Identify which cell holds the provided text, then report its [X, Y] central coordinate. 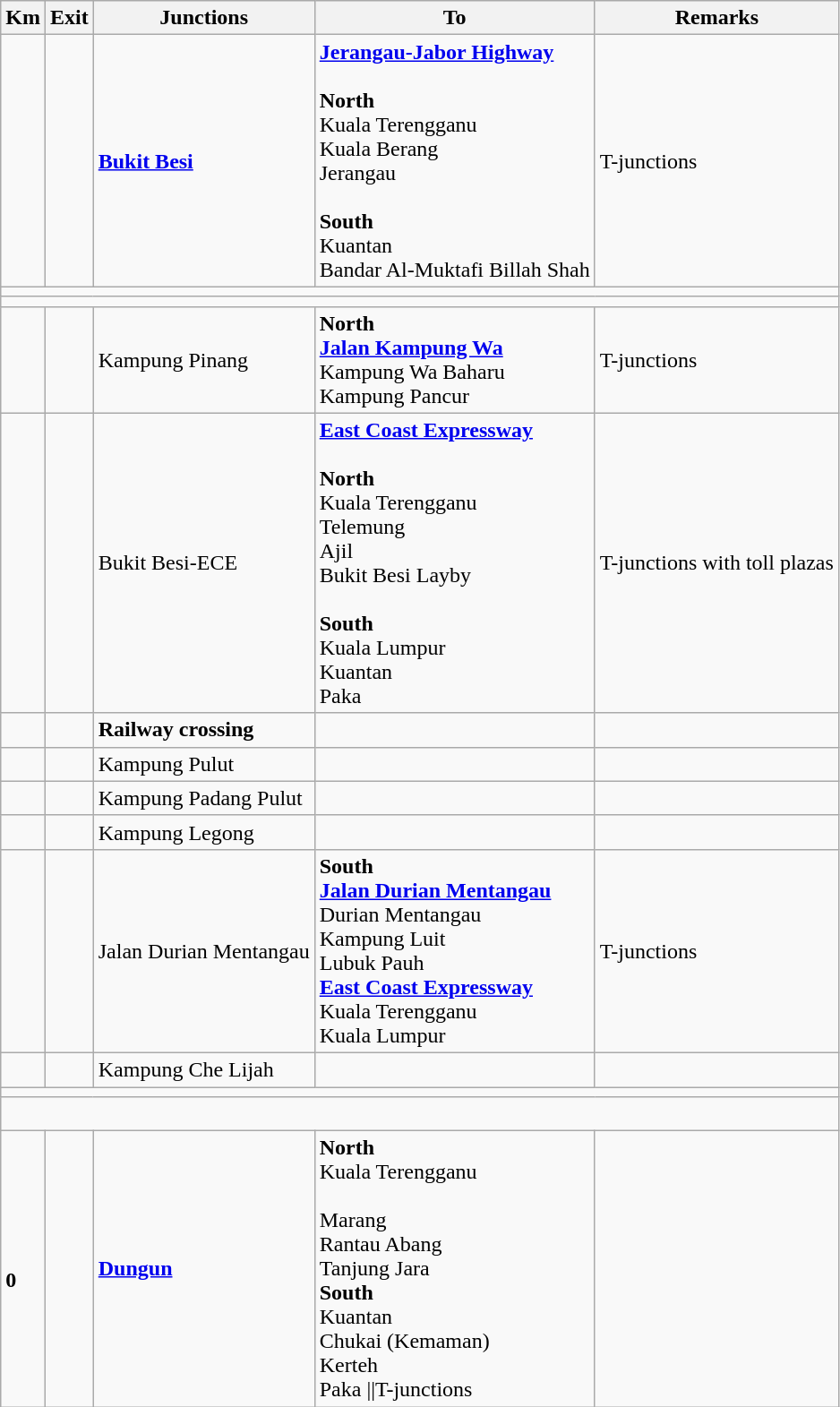
South Jalan Durian MentangauDurian MentangauKampung LuitLubuk Pauh East Coast ExpresswayKuala TerengganuKuala Lumpur [455, 951]
To [455, 18]
Jalan Durian Mentangau [204, 951]
Km [23, 18]
Kampung Pulut [204, 764]
Kampung Legong [204, 832]
Exit [69, 18]
East Coast ExpresswayNorthKuala TerengganuTelemungAjil Bukit Besi LaybySouthKuala LumpurKuantanPaka [455, 562]
Kampung Pinang [204, 360]
Kampung Padang Pulut [204, 798]
Dungun [204, 1269]
North Jalan Kampung WaKampung Wa BaharuKampung Pancur [455, 360]
0 [23, 1269]
Bukit Besi-ECE [204, 562]
Remarks [716, 18]
T-junctions with toll plazas [716, 562]
Jerangau-Jabor HighwayNorth Kuala Terengganu Kuala Berang JerangauSouth Kuantan Bandar Al-Muktafi Billah Shah [455, 161]
Railway crossing [204, 730]
Bukit Besi [204, 161]
North Kuala Terengganu Marang Rantau Abang Tanjung JaraSouth Kuantan Chukai (Kemaman) Kerteh Paka ||T-junctions [455, 1269]
Kampung Che Lijah [204, 1069]
Junctions [204, 18]
